Extract the (x, y) coordinate from the center of the cell holding the provided text.  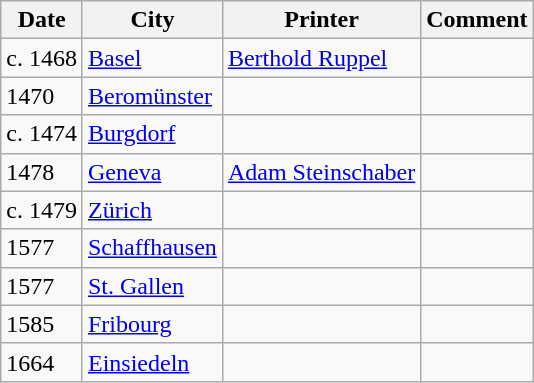
City (152, 20)
Berthold Ruppel (321, 58)
1470 (42, 96)
Schaffhausen (152, 248)
1585 (42, 324)
Adam Steinschaber (321, 172)
1478 (42, 172)
Burgdorf (152, 134)
c. 1468 (42, 58)
Basel (152, 58)
Date (42, 20)
Printer (321, 20)
Fribourg (152, 324)
St. Gallen (152, 286)
c. 1479 (42, 210)
Beromünster (152, 96)
Geneva (152, 172)
Comment (477, 20)
Einsiedeln (152, 362)
c. 1474 (42, 134)
Zürich (152, 210)
1664 (42, 362)
